Extract the (X, Y) coordinate from the center of the cell holding the provided text.  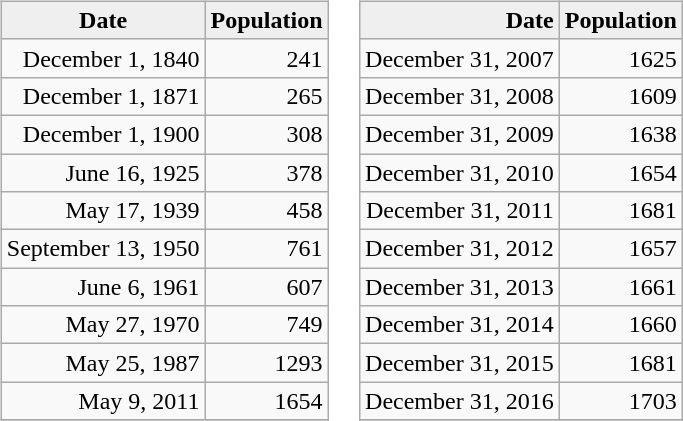
1638 (620, 134)
December 31, 2010 (460, 173)
1660 (620, 325)
265 (266, 96)
1625 (620, 58)
December 31, 2016 (460, 401)
749 (266, 325)
December 1, 1900 (103, 134)
378 (266, 173)
December 31, 2007 (460, 58)
December 1, 1840 (103, 58)
1293 (266, 363)
May 9, 2011 (103, 401)
1609 (620, 96)
December 31, 2011 (460, 211)
241 (266, 58)
December 31, 2012 (460, 249)
December 1, 1871 (103, 96)
September 13, 1950 (103, 249)
607 (266, 287)
December 31, 2014 (460, 325)
1703 (620, 401)
June 16, 1925 (103, 173)
December 31, 2009 (460, 134)
December 31, 2013 (460, 287)
December 31, 2008 (460, 96)
May 25, 1987 (103, 363)
June 6, 1961 (103, 287)
May 17, 1939 (103, 211)
1657 (620, 249)
761 (266, 249)
December 31, 2015 (460, 363)
May 27, 1970 (103, 325)
458 (266, 211)
1661 (620, 287)
308 (266, 134)
